From the cell containing the given text, extract its center point as (x, y) coordinate. 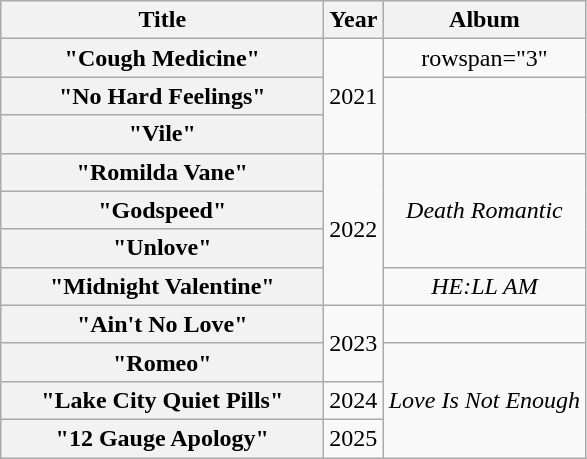
2023 (354, 343)
"Unlove" (162, 248)
Death Romantic (484, 210)
"Midnight Valentine" (162, 286)
"Lake City Quiet Pills" (162, 400)
2025 (354, 438)
"Romeo" (162, 362)
2021 (354, 96)
2022 (354, 229)
"Godspeed" (162, 210)
rowspan="3" (484, 58)
Love Is Not Enough (484, 400)
Title (162, 20)
HE:LL AM (484, 286)
2024 (354, 400)
"Vile" (162, 134)
Year (354, 20)
Album (484, 20)
"Cough Medicine" (162, 58)
"Ain't No Love" (162, 324)
"12 Gauge Apology" (162, 438)
"No Hard Feelings" (162, 96)
"Romilda Vane" (162, 172)
